Scan for the cell matching the given text and deliver its [X, Y] coordinate at center. 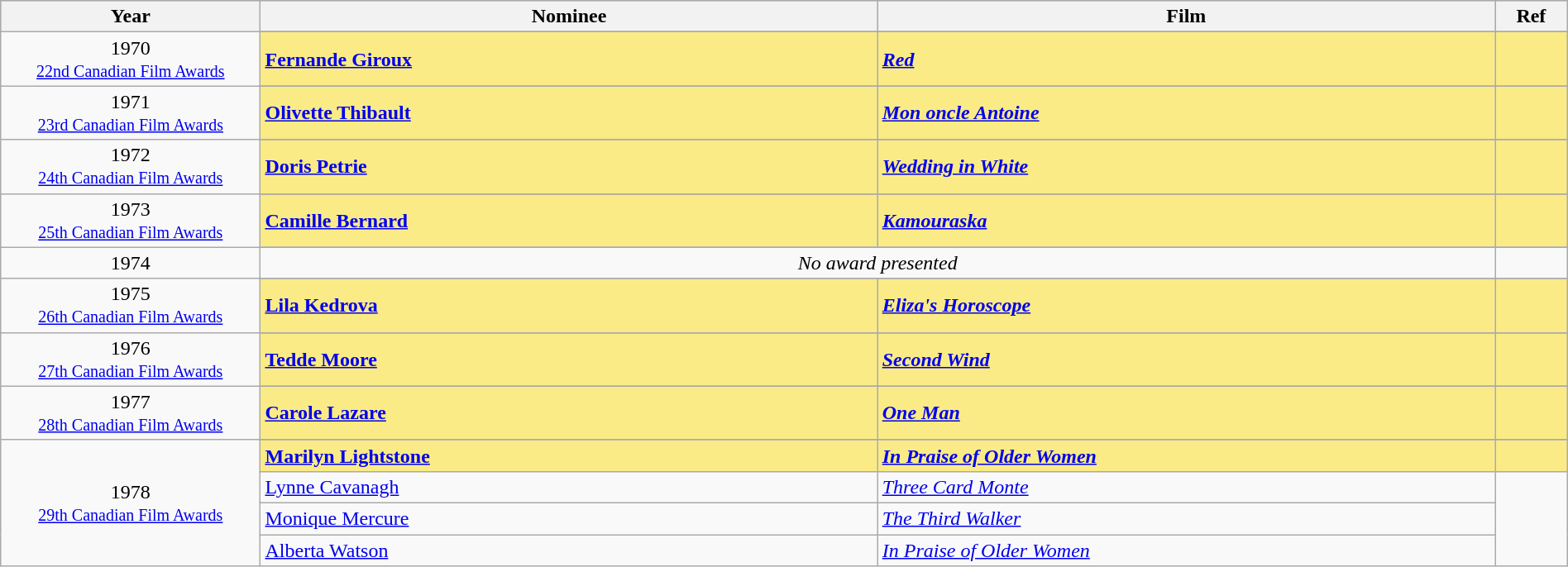
Doris Petrie [569, 167]
Ref [1532, 17]
Nominee [569, 17]
Second Wind [1186, 359]
Monique Mercure [569, 518]
197526th Canadian Film Awards [131, 306]
No award presented [878, 263]
Olivette Thibault [569, 112]
Lynne Cavanagh [569, 487]
Three Card Monte [1186, 487]
Mon oncle Antoine [1186, 112]
Kamouraska [1186, 220]
197022nd Canadian Film Awards [131, 60]
Fernande Giroux [569, 60]
Year [131, 17]
197829th Canadian Film Awards [131, 503]
Wedding in White [1186, 167]
197325th Canadian Film Awards [131, 220]
Alberta Watson [569, 550]
Tedde Moore [569, 359]
197123rd Canadian Film Awards [131, 112]
Eliza's Horoscope [1186, 306]
Lila Kedrova [569, 306]
Film [1186, 17]
One Man [1186, 413]
197728th Canadian Film Awards [131, 413]
Carole Lazare [569, 413]
Camille Bernard [569, 220]
197627th Canadian Film Awards [131, 359]
Marilyn Lightstone [569, 455]
Red [1186, 60]
1974 [131, 263]
The Third Walker [1186, 518]
197224th Canadian Film Awards [131, 167]
